Extract the (x, y) coordinate from the center of the cell holding the provided text.  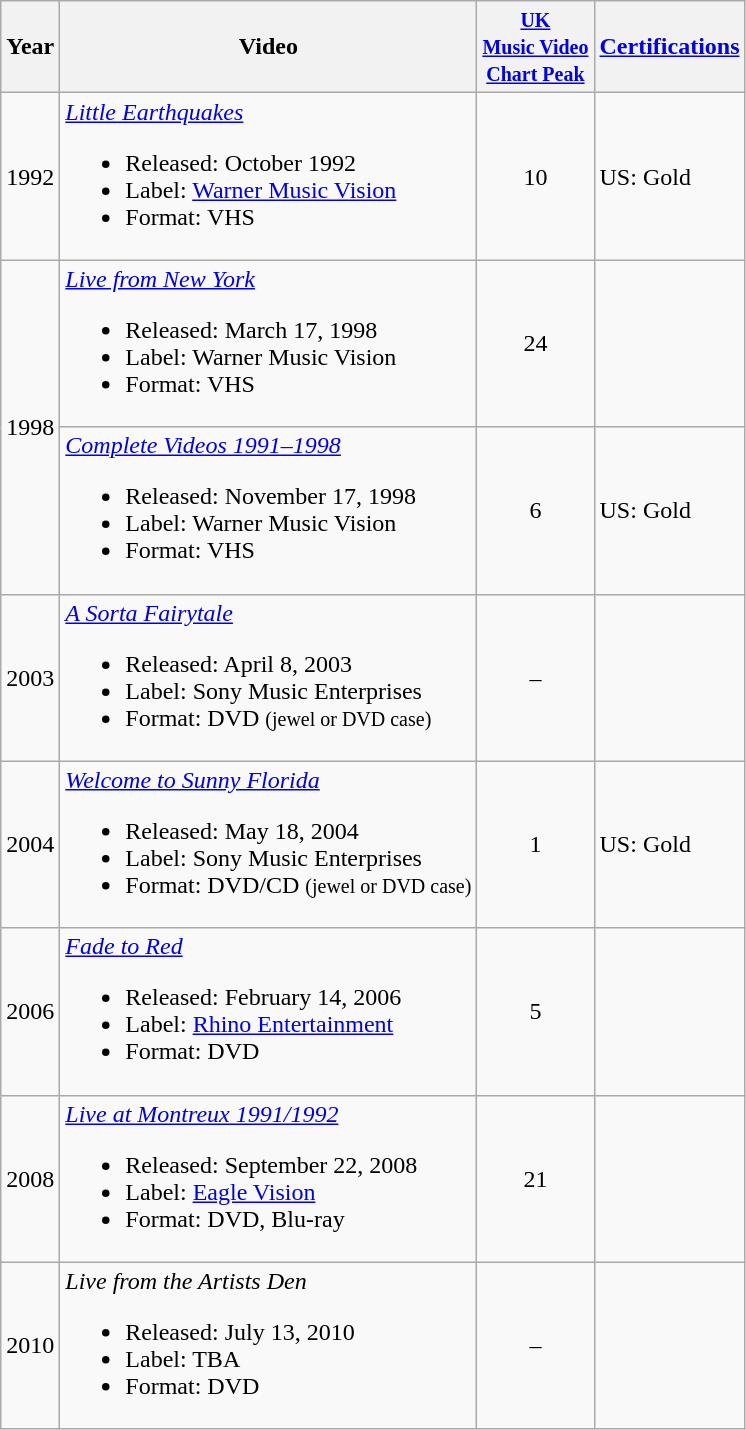
2003 (30, 678)
6 (536, 510)
Fade to RedReleased: February 14, 2006Label: Rhino EntertainmentFormat: DVD (268, 1012)
10 (536, 176)
5 (536, 1012)
UKMusic VideoChart Peak (536, 47)
1 (536, 844)
Little EarthquakesReleased: October 1992Label: Warner Music VisionFormat: VHS (268, 176)
2006 (30, 1012)
Video (268, 47)
Welcome to Sunny FloridaReleased: May 18, 2004Label: Sony Music EnterprisesFormat: DVD/CD (jewel or DVD case) (268, 844)
1998 (30, 427)
Live from New YorkReleased: March 17, 1998Label: Warner Music VisionFormat: VHS (268, 344)
2008 (30, 1178)
2010 (30, 1346)
Certifications (670, 47)
Live from the Artists DenReleased: July 13, 2010Label: TBAFormat: DVD (268, 1346)
Live at Montreux 1991/1992Released: September 22, 2008Label: Eagle VisionFormat: DVD, Blu-ray (268, 1178)
A Sorta FairytaleReleased: April 8, 2003Label: Sony Music EnterprisesFormat: DVD (jewel or DVD case) (268, 678)
1992 (30, 176)
21 (536, 1178)
2004 (30, 844)
Complete Videos 1991–1998Released: November 17, 1998Label: Warner Music VisionFormat: VHS (268, 510)
24 (536, 344)
Year (30, 47)
